Detect which cell encompasses the target text, then output its [x, y] center coordinate. 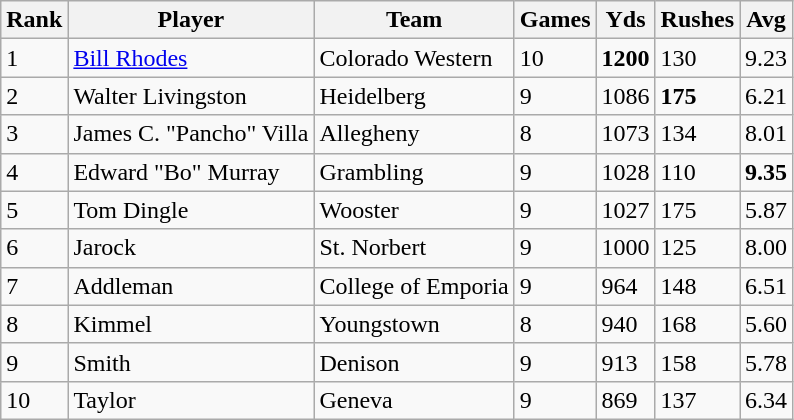
St. Norbert [414, 248]
Team [414, 20]
1000 [626, 248]
125 [697, 248]
158 [697, 362]
168 [697, 324]
8.00 [766, 248]
Jarock [191, 248]
Kimmel [191, 324]
1028 [626, 172]
110 [697, 172]
Allegheny [414, 134]
7 [34, 286]
Grambling [414, 172]
869 [626, 400]
130 [697, 58]
137 [697, 400]
9.23 [766, 58]
1027 [626, 210]
1073 [626, 134]
1200 [626, 58]
5 [34, 210]
Player [191, 20]
Avg [766, 20]
2 [34, 96]
Rushes [697, 20]
6 [34, 248]
964 [626, 286]
Taylor [191, 400]
Smith [191, 362]
Youngstown [414, 324]
Denison [414, 362]
College of Emporia [414, 286]
134 [697, 134]
5.78 [766, 362]
Heidelberg [414, 96]
5.60 [766, 324]
6.34 [766, 400]
Walter Livingston [191, 96]
1086 [626, 96]
148 [697, 286]
Addleman [191, 286]
James C. "Pancho" Villa [191, 134]
Bill Rhodes [191, 58]
9.35 [766, 172]
Wooster [414, 210]
Games [555, 20]
Geneva [414, 400]
Edward "Bo" Murray [191, 172]
1 [34, 58]
Rank [34, 20]
Yds [626, 20]
8.01 [766, 134]
940 [626, 324]
6.21 [766, 96]
Tom Dingle [191, 210]
4 [34, 172]
6.51 [766, 286]
913 [626, 362]
5.87 [766, 210]
3 [34, 134]
Colorado Western [414, 58]
